Determine the (X, Y) coordinate at the center of the cell enclosing the given text.  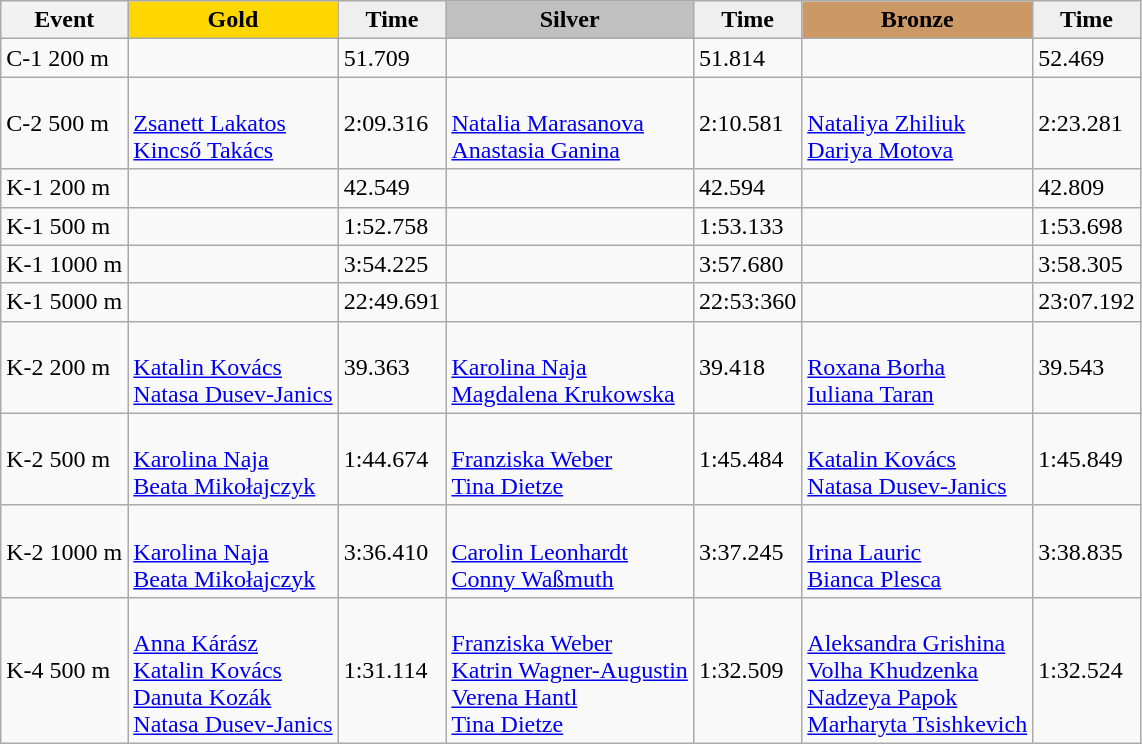
Franziska WeberTina Dietze (570, 459)
C-1 200 m (64, 58)
Bronze (918, 20)
3:57.680 (747, 264)
51.709 (392, 58)
22:49.691 (392, 302)
1:45.484 (747, 459)
2:09.316 (392, 123)
3:37.245 (747, 551)
1:32.524 (1087, 670)
3:54.225 (392, 264)
Franziska WeberKatrin Wagner-AugustinVerena HantlTina Dietze (570, 670)
42.549 (392, 188)
Gold (233, 20)
52.469 (1087, 58)
Natalia MarasanovaAnastasia Ganina (570, 123)
C-2 500 m (64, 123)
2:23.281 (1087, 123)
K-2 1000 m (64, 551)
42.594 (747, 188)
Zsanett LakatosKincső Takács (233, 123)
3:38.835 (1087, 551)
2:10.581 (747, 123)
K-1 1000 m (64, 264)
Anna KárászKatalin KovácsDanuta KozákNatasa Dusev-Janics (233, 670)
22:53:360 (747, 302)
K-1 5000 m (64, 302)
Event (64, 20)
K-1 200 m (64, 188)
1:31.114 (392, 670)
39.363 (392, 367)
1:53.698 (1087, 226)
1:32.509 (747, 670)
1:45.849 (1087, 459)
39.543 (1087, 367)
Irina LauricBianca Plesca (918, 551)
Carolin LeonhardtConny Waßmuth (570, 551)
42.809 (1087, 188)
23:07.192 (1087, 302)
K-2 200 m (64, 367)
K-2 500 m (64, 459)
Silver (570, 20)
Karolina NajaMagdalena Krukowska (570, 367)
Aleksandra GrishinaVolha KhudzenkaNadzeya PapokMarharyta Tsishkevich (918, 670)
3:36.410 (392, 551)
1:53.133 (747, 226)
K-4 500 m (64, 670)
1:44.674 (392, 459)
39.418 (747, 367)
51.814 (747, 58)
3:58.305 (1087, 264)
Nataliya ZhiliukDariya Motova (918, 123)
Roxana BorhaIuliana Taran (918, 367)
K-1 500 m (64, 226)
1:52.758 (392, 226)
